Detect which cell encompasses the target text, then output its (x, y) center coordinate. 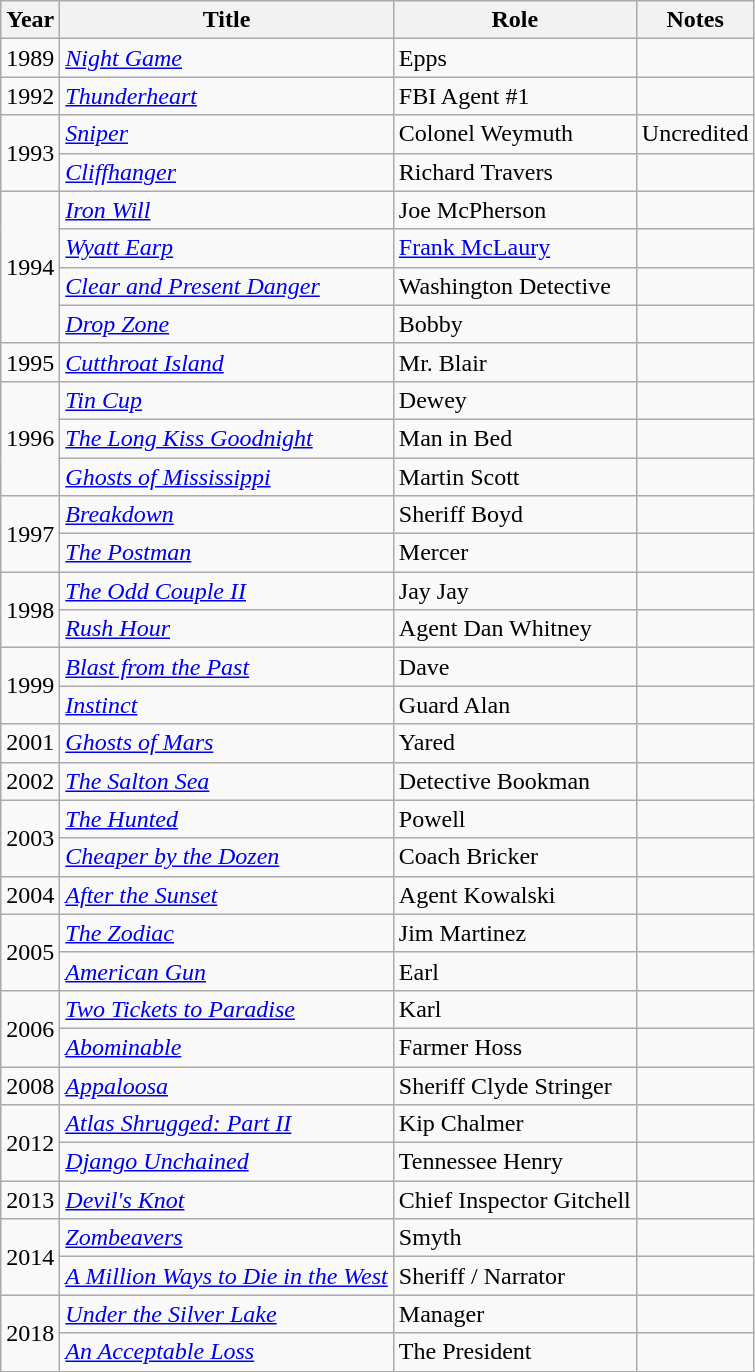
Mercer (514, 553)
Manager (514, 1314)
Rush Hour (226, 629)
Joe McPherson (514, 210)
Thunderheart (226, 96)
Richard Travers (514, 172)
Abominable (226, 1047)
Tennessee Henry (514, 1162)
Kip Chalmer (514, 1124)
2014 (30, 1257)
The President (514, 1352)
Man in Bed (514, 438)
1996 (30, 438)
2012 (30, 1143)
Instinct (226, 705)
Sheriff Clyde Stringer (514, 1085)
The Salton Sea (226, 781)
1993 (30, 153)
After the Sunset (226, 895)
Devil's Knot (226, 1200)
2006 (30, 1028)
Martin Scott (514, 477)
Clear and Present Danger (226, 286)
The Hunted (226, 819)
2008 (30, 1085)
Coach Bricker (514, 857)
Cutthroat Island (226, 362)
Title (226, 20)
Powell (514, 819)
Sheriff Boyd (514, 515)
Chief Inspector Gitchell (514, 1200)
The Long Kiss Goodnight (226, 438)
Night Game (226, 58)
Guard Alan (514, 705)
Under the Silver Lake (226, 1314)
American Gun (226, 971)
Cheaper by the Dozen (226, 857)
Jim Martinez (514, 933)
Karl (514, 1009)
1997 (30, 534)
Drop Zone (226, 324)
Ghosts of Mars (226, 743)
2004 (30, 895)
Earl (514, 971)
1994 (30, 267)
Sniper (226, 134)
Frank McLaury (514, 248)
Smyth (514, 1238)
Yared (514, 743)
Sheriff / Narrator (514, 1276)
Notes (695, 20)
Year (30, 20)
Uncredited (695, 134)
Dave (514, 667)
Agent Dan Whitney (514, 629)
2013 (30, 1200)
2001 (30, 743)
Cliffhanger (226, 172)
Atlas Shrugged: Part II (226, 1124)
1989 (30, 58)
Django Unchained (226, 1162)
1998 (30, 610)
The Odd Couple II (226, 591)
1992 (30, 96)
Detective Bookman (514, 781)
Wyatt Earp (226, 248)
Zombeavers (226, 1238)
Bobby (514, 324)
2002 (30, 781)
Farmer Hoss (514, 1047)
FBI Agent #1 (514, 96)
Role (514, 20)
Appaloosa (226, 1085)
Washington Detective (514, 286)
Blast from the Past (226, 667)
Agent Kowalski (514, 895)
Colonel Weymuth (514, 134)
Dewey (514, 400)
A Million Ways to Die in the West (226, 1276)
2005 (30, 952)
Breakdown (226, 515)
1995 (30, 362)
The Zodiac (226, 933)
Jay Jay (514, 591)
An Acceptable Loss (226, 1352)
2018 (30, 1333)
Mr. Blair (514, 362)
Ghosts of Mississippi (226, 477)
2003 (30, 838)
1999 (30, 686)
Tin Cup (226, 400)
Epps (514, 58)
The Postman (226, 553)
Two Tickets to Paradise (226, 1009)
Iron Will (226, 210)
